Detect which cell encompasses the target text, then output its (X, Y) center coordinate. 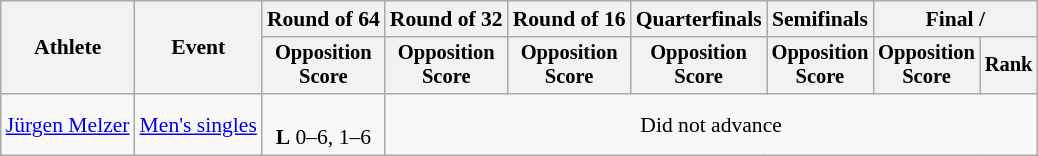
Men's singles (198, 124)
Round of 64 (324, 19)
Quarterfinals (699, 19)
Did not advance (712, 124)
Jürgen Melzer (68, 124)
Rank (1009, 66)
Event (198, 48)
Athlete (68, 48)
Round of 32 (446, 19)
Round of 16 (570, 19)
Semifinals (820, 19)
L 0–6, 1–6 (324, 124)
Final / (955, 19)
